Find where the given text appears and provide that cell's center as [X, Y] coordinate. 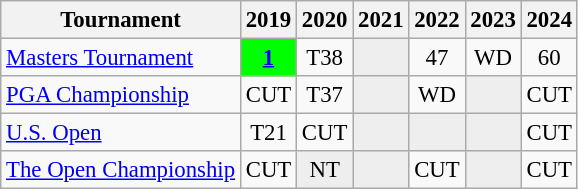
Tournament [121, 20]
2024 [549, 20]
NT [325, 170]
47 [437, 58]
2020 [325, 20]
The Open Championship [121, 170]
T37 [325, 95]
T21 [268, 133]
PGA Championship [121, 95]
2022 [437, 20]
60 [549, 58]
Masters Tournament [121, 58]
2021 [381, 20]
T38 [325, 58]
2023 [493, 20]
U.S. Open [121, 133]
1 [268, 58]
2019 [268, 20]
